Return (x, y) of the center of cell containing provided text 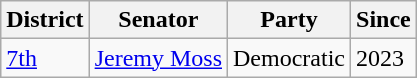
Jeremy Moss (158, 58)
Democratic (290, 58)
7th (45, 58)
Party (290, 20)
Since (384, 20)
District (45, 20)
Senator (158, 20)
2023 (384, 58)
